Extract the [x, y] coordinate from the center of the cell holding the provided text.  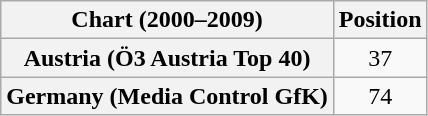
Germany (Media Control GfK) [168, 96]
37 [380, 58]
Austria (Ö3 Austria Top 40) [168, 58]
Chart (2000–2009) [168, 20]
Position [380, 20]
74 [380, 96]
